From the cell containing the given text, extract its center point as (x, y) coordinate. 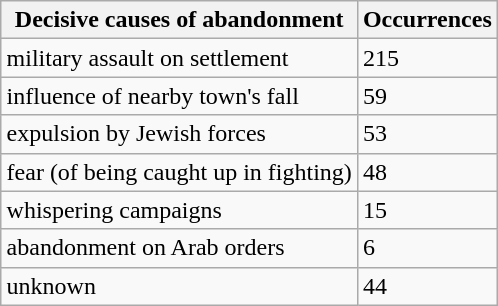
6 (427, 248)
fear (of being caught up in fighting) (179, 172)
whispering campaigns (179, 210)
Decisive causes of abandonment (179, 20)
215 (427, 58)
53 (427, 134)
15 (427, 210)
expulsion by Jewish forces (179, 134)
military assault on settlement (179, 58)
44 (427, 286)
Occurrences (427, 20)
48 (427, 172)
unknown (179, 286)
59 (427, 96)
abandonment on Arab orders (179, 248)
influence of nearby town's fall (179, 96)
